Identify which cell holds the provided text, then report its [x, y] central coordinate. 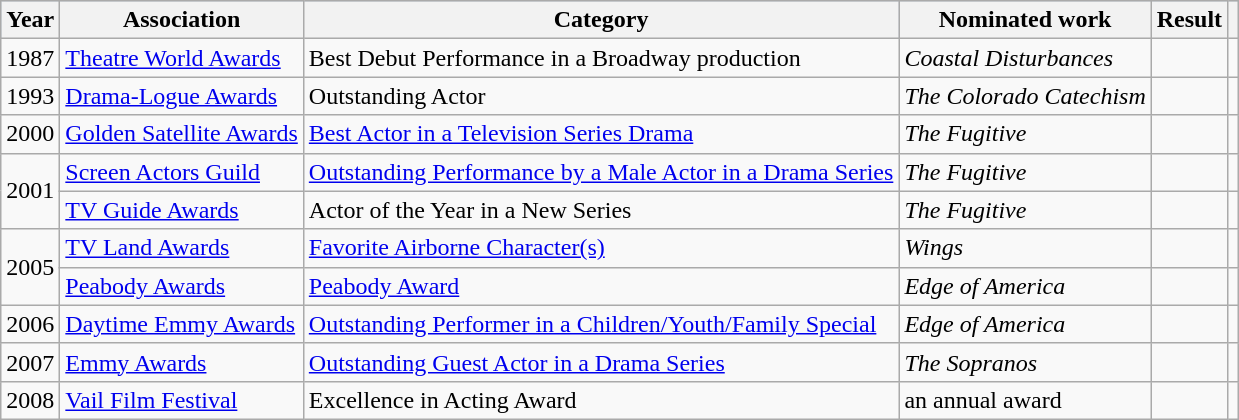
Peabody Awards [182, 286]
Year [30, 20]
Best Debut Performance in a Broadway production [601, 58]
Result [1189, 20]
Outstanding Performance by a Male Actor in a Drama Series [601, 172]
TV Guide Awards [182, 210]
2001 [30, 191]
The Sopranos [1025, 362]
Golden Satellite Awards [182, 134]
Emmy Awards [182, 362]
Best Actor in a Television Series Drama [601, 134]
Favorite Airborne Character(s) [601, 248]
Coastal Disturbances [1025, 58]
Association [182, 20]
2000 [30, 134]
2007 [30, 362]
Drama-Logue Awards [182, 96]
Actor of the Year in a New Series [601, 210]
Outstanding Actor [601, 96]
Outstanding Guest Actor in a Drama Series [601, 362]
1987 [30, 58]
Excellence in Acting Award [601, 400]
Wings [1025, 248]
Theatre World Awards [182, 58]
an annual award [1025, 400]
Daytime Emmy Awards [182, 324]
Screen Actors Guild [182, 172]
Peabody Award [601, 286]
Outstanding Performer in a Children/Youth/Family Special [601, 324]
2008 [30, 400]
1993 [30, 96]
Vail Film Festival [182, 400]
TV Land Awards [182, 248]
Nominated work [1025, 20]
2005 [30, 267]
The Colorado Catechism [1025, 96]
Category [601, 20]
2006 [30, 324]
